Detect which cell encompasses the target text, then output its [x, y] center coordinate. 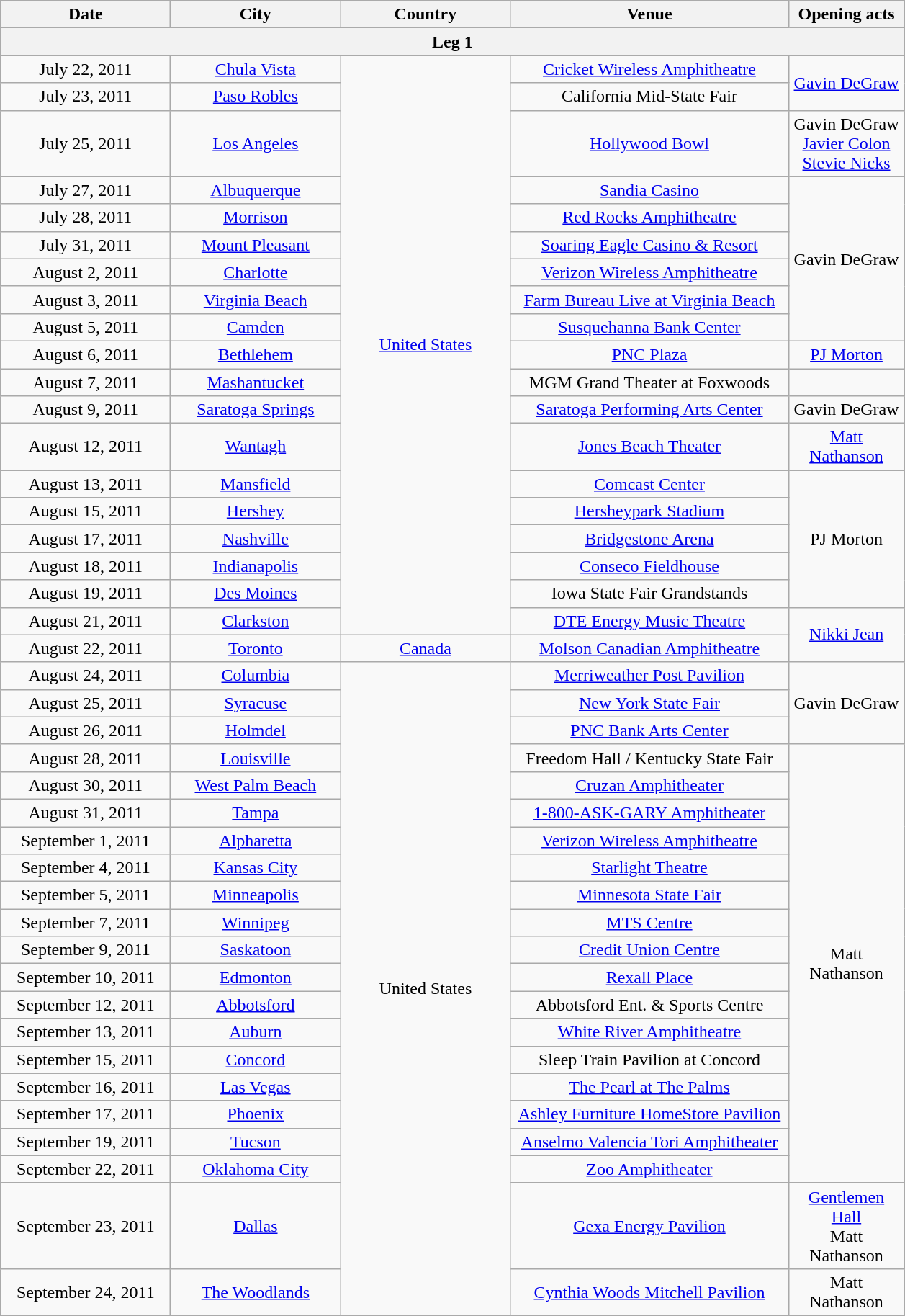
July 22, 2011 [86, 69]
August 28, 2011 [86, 758]
Nikki Jean [847, 635]
Tampa [256, 813]
Los Angeles [256, 143]
Oklahoma City [256, 1169]
Farm Bureau Live at Virginia Beach [649, 300]
August 21, 2011 [86, 621]
White River Amphitheatre [649, 1032]
Sandia Casino [649, 190]
Louisville [256, 758]
Albuquerque [256, 190]
Camden [256, 327]
Charlotte [256, 272]
July 23, 2011 [86, 97]
Hollywood Bowl [649, 143]
Date [86, 14]
Nashville [256, 539]
August 12, 2011 [86, 447]
Bethlehem [256, 354]
Saratoga Performing Arts Center [649, 410]
August 15, 2011 [86, 511]
September 10, 2011 [86, 977]
Auburn [256, 1032]
The Pearl at The Palms [649, 1087]
September 12, 2011 [86, 1005]
August 5, 2011 [86, 327]
August 3, 2011 [86, 300]
Kansas City [256, 868]
September 7, 2011 [86, 923]
Sleep Train Pavilion at Concord [649, 1060]
August 2, 2011 [86, 272]
Saskatoon [256, 950]
Ashley Furniture HomeStore Pavilion [649, 1114]
Mount Pleasant [256, 245]
Hersheypark Stadium [649, 511]
Leg 1 [452, 42]
September 5, 2011 [86, 895]
DTE Energy Music Theatre [649, 621]
Iowa State Fair Grandstands [649, 594]
August 24, 2011 [86, 676]
August 22, 2011 [86, 648]
Toronto [256, 648]
Columbia [256, 676]
West Palm Beach [256, 785]
Holmdel [256, 730]
Winnipeg [256, 923]
Rexall Place [649, 977]
September 13, 2011 [86, 1032]
Tucson [256, 1142]
Credit Union Centre [649, 950]
The Woodlands [256, 1292]
Gexa Energy Pavilion [649, 1226]
July 25, 2011 [86, 143]
City [256, 14]
August 19, 2011 [86, 594]
Chula Vista [256, 69]
Minneapolis [256, 895]
Susquehanna Bank Center [649, 327]
August 9, 2011 [86, 410]
September 23, 2011 [86, 1226]
Edmonton [256, 977]
Saratoga Springs [256, 410]
Mansfield [256, 484]
Zoo Amphitheater [649, 1169]
August 7, 2011 [86, 382]
Canada [426, 648]
August 6, 2011 [86, 354]
Gavin DeGrawJavier ColonStevie Nicks [847, 143]
September 24, 2011 [86, 1292]
July 27, 2011 [86, 190]
Gentlemen HallMatt Nathanson [847, 1226]
Molson Canadian Amphitheatre [649, 648]
Concord [256, 1060]
August 30, 2011 [86, 785]
Abbotsford [256, 1005]
Merriweather Post Pavilion [649, 676]
Phoenix [256, 1114]
Country [426, 14]
Anselmo Valencia Tori Amphitheater [649, 1142]
Indianapolis [256, 566]
PNC Plaza [649, 354]
Comcast Center [649, 484]
Conseco Fieldhouse [649, 566]
July 28, 2011 [86, 218]
Dallas [256, 1226]
September 4, 2011 [86, 868]
MTS Centre [649, 923]
Bridgestone Arena [649, 539]
September 19, 2011 [86, 1142]
Las Vegas [256, 1087]
California Mid-State Fair [649, 97]
Cynthia Woods Mitchell Pavilion [649, 1292]
September 17, 2011 [86, 1114]
Alpharetta [256, 841]
September 15, 2011 [86, 1060]
1-800-ASK-GARY Amphitheater [649, 813]
September 9, 2011 [86, 950]
Syracuse [256, 703]
Hershey [256, 511]
August 26, 2011 [86, 730]
MGM Grand Theater at Foxwoods [649, 382]
Jones Beach Theater [649, 447]
Clarkston [256, 621]
August 18, 2011 [86, 566]
PNC Bank Arts Center [649, 730]
Cruzan Amphitheater [649, 785]
Freedom Hall / Kentucky State Fair [649, 758]
August 13, 2011 [86, 484]
Paso Robles [256, 97]
Opening acts [847, 14]
September 16, 2011 [86, 1087]
Cricket Wireless Amphitheatre [649, 69]
September 22, 2011 [86, 1169]
September 1, 2011 [86, 841]
New York State Fair [649, 703]
Minnesota State Fair [649, 895]
Red Rocks Amphitheatre [649, 218]
Morrison [256, 218]
Soaring Eagle Casino & Resort [649, 245]
August 17, 2011 [86, 539]
Mashantucket [256, 382]
August 25, 2011 [86, 703]
Starlight Theatre [649, 868]
Des Moines [256, 594]
August 31, 2011 [86, 813]
Virginia Beach [256, 300]
Venue [649, 14]
Wantagh [256, 447]
Abbotsford Ent. & Sports Centre [649, 1005]
July 31, 2011 [86, 245]
